Extract the (x, y) coordinate from the center of the cell holding the provided text.  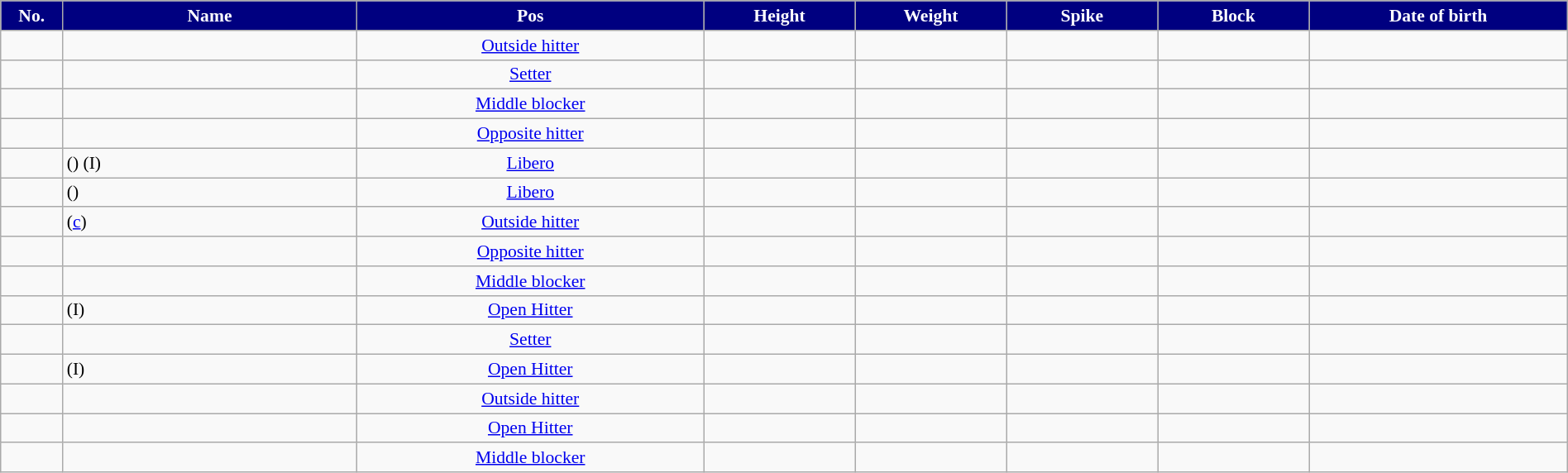
Name (210, 16)
Block (1234, 16)
Pos (530, 16)
(c) (210, 222)
() (210, 193)
Height (779, 16)
() (I) (210, 163)
Spike (1082, 16)
Date of birth (1439, 16)
Weight (931, 16)
No. (31, 16)
